Return the [X, Y] coordinate for the center point of the cell that contains the specified text.  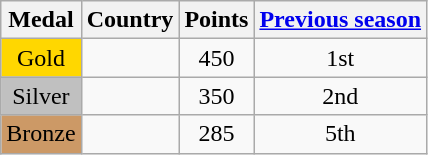
285 [216, 134]
Gold [41, 58]
Bronze [41, 134]
Silver [41, 96]
5th [340, 134]
Previous season [340, 20]
Points [216, 20]
1st [340, 58]
450 [216, 58]
2nd [340, 96]
350 [216, 96]
Medal [41, 20]
Country [130, 20]
